Scan for the cell matching the given text and deliver its [x, y] coordinate at center. 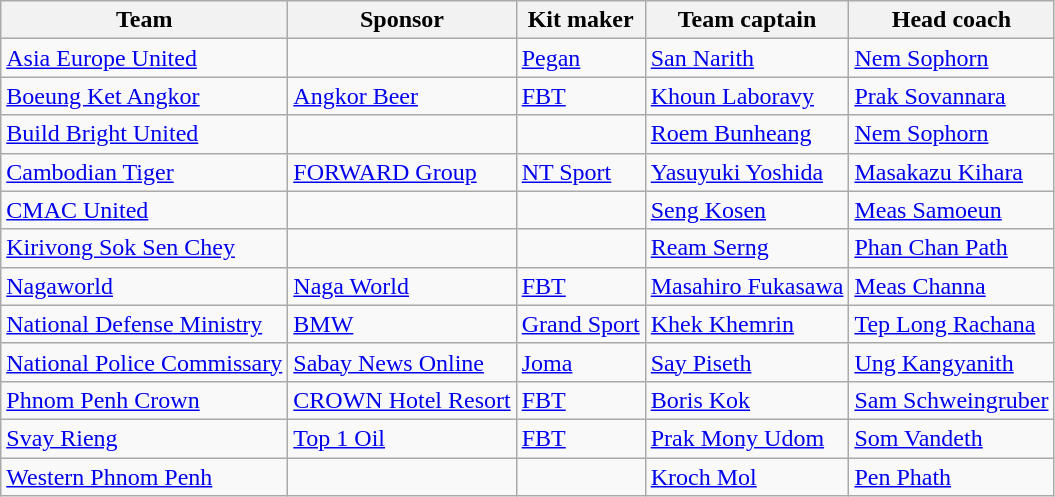
Joma [580, 362]
Ream Serng [747, 248]
Asia Europe United [144, 58]
Yasuyuki Yoshida [747, 172]
Top 1 Oil [402, 438]
Head coach [952, 20]
FORWARD Group [402, 172]
Masakazu Kihara [952, 172]
Western Phnom Penh [144, 477]
Boris Kok [747, 400]
Say Piseth [747, 362]
Naga World [402, 286]
Nagaworld [144, 286]
National Police Commissary [144, 362]
Sponsor [402, 20]
Prak Sovannara [952, 96]
Khoun Laboravy [747, 96]
CMAC United [144, 210]
Kirivong Sok Sen Chey [144, 248]
BMW [402, 324]
Roem Bunheang [747, 134]
Seng Kosen [747, 210]
Sabay News Online [402, 362]
Kit maker [580, 20]
Grand Sport [580, 324]
Kroch Mol [747, 477]
Masahiro Fukasawa [747, 286]
Meas Samoeun [952, 210]
Som Vandeth [952, 438]
San Narith [747, 58]
Phnom Penh Crown [144, 400]
Ung Kangyanith [952, 362]
Angkor Beer [402, 96]
Phan Chan Path [952, 248]
Team captain [747, 20]
Team [144, 20]
Pegan [580, 58]
Khek Khemrin [747, 324]
Prak Mony Udom [747, 438]
Boeung Ket Angkor [144, 96]
Build Bright United [144, 134]
CROWN Hotel Resort [402, 400]
Svay Rieng [144, 438]
NT Sport [580, 172]
Pen Phath [952, 477]
National Defense Ministry [144, 324]
Sam Schweingruber [952, 400]
Meas Channa [952, 286]
Tep Long Rachana [952, 324]
Cambodian Tiger [144, 172]
